From the cell containing the given text, extract its center point as (x, y) coordinate. 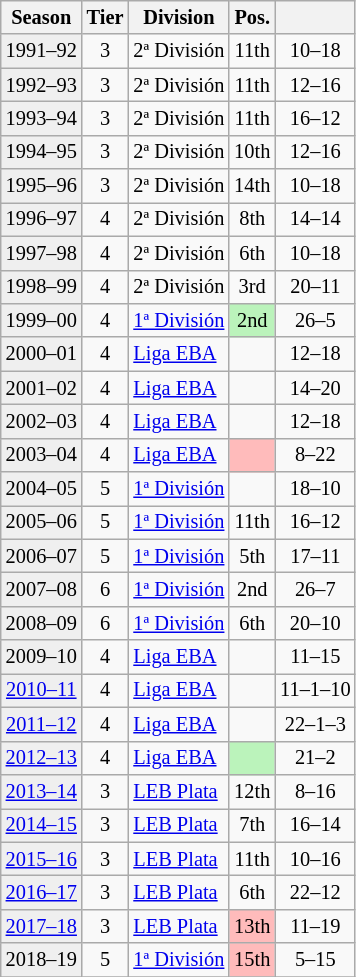
2009–10 (42, 657)
1998–99 (42, 287)
1993–94 (42, 118)
22–1–3 (315, 724)
Tier (106, 17)
1992–93 (42, 85)
2002–03 (42, 421)
14th (252, 186)
2008–09 (42, 623)
2015–16 (42, 859)
1997–98 (42, 253)
12th (252, 791)
26–5 (315, 320)
2006–07 (42, 556)
2005–06 (42, 522)
2003–04 (42, 455)
20–11 (315, 287)
13th (252, 926)
2017–18 (42, 926)
Division (178, 17)
2016–17 (42, 892)
11–1–10 (315, 690)
1994–95 (42, 152)
8th (252, 219)
14–20 (315, 388)
2010–11 (42, 690)
11–19 (315, 926)
1991–92 (42, 51)
2001–02 (42, 388)
5–15 (315, 960)
8–22 (315, 455)
2013–14 (42, 791)
15th (252, 960)
Season (42, 17)
26–7 (315, 589)
3rd (252, 287)
10th (252, 152)
2012–13 (42, 758)
21–2 (315, 758)
17–11 (315, 556)
2000–01 (42, 354)
16–14 (315, 825)
22–12 (315, 892)
2011–12 (42, 724)
10–16 (315, 859)
18–10 (315, 489)
1996–97 (42, 219)
5th (252, 556)
8–16 (315, 791)
Pos. (252, 17)
2018–19 (42, 960)
1999–00 (42, 320)
20–10 (315, 623)
1995–96 (42, 186)
2014–15 (42, 825)
14–14 (315, 219)
2007–08 (42, 589)
11–15 (315, 657)
7th (252, 825)
2004–05 (42, 489)
